From the cell containing the given text, extract its center point as (X, Y) coordinate. 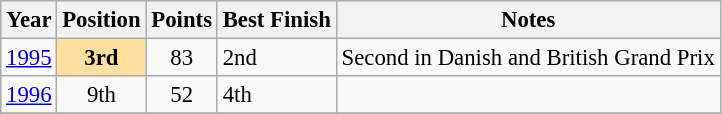
9th (102, 95)
Second in Danish and British Grand Prix (528, 58)
2nd (276, 58)
Position (102, 20)
Best Finish (276, 20)
83 (182, 58)
Points (182, 20)
52 (182, 95)
1995 (29, 58)
Year (29, 20)
Notes (528, 20)
1996 (29, 95)
3rd (102, 58)
4th (276, 95)
